Identify which cell holds the provided text, then report its (X, Y) central coordinate. 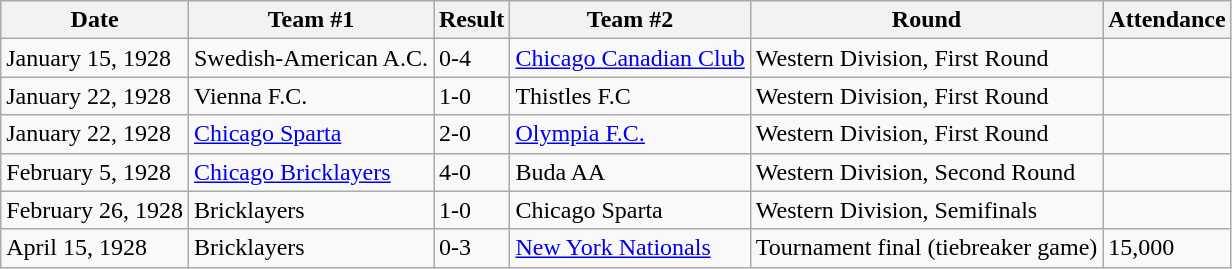
Olympia F.C. (630, 134)
15,000 (1167, 248)
0-4 (472, 58)
Tournament final (tiebreaker game) (926, 248)
February 5, 1928 (95, 172)
Swedish-American A.C. (310, 58)
2-0 (472, 134)
January 15, 1928 (95, 58)
February 26, 1928 (95, 210)
Buda AA (630, 172)
Team #1 (310, 20)
April 15, 1928 (95, 248)
Western Division, Semifinals (926, 210)
Western Division, Second Round (926, 172)
4-0 (472, 172)
Date (95, 20)
Thistles F.C (630, 96)
Attendance (1167, 20)
Team #2 (630, 20)
Vienna F.C. (310, 96)
Result (472, 20)
New York Nationals (630, 248)
0-3 (472, 248)
Chicago Bricklayers (310, 172)
Chicago Canadian Club (630, 58)
Round (926, 20)
